Detect which cell encompasses the target text, then output its [X, Y] center coordinate. 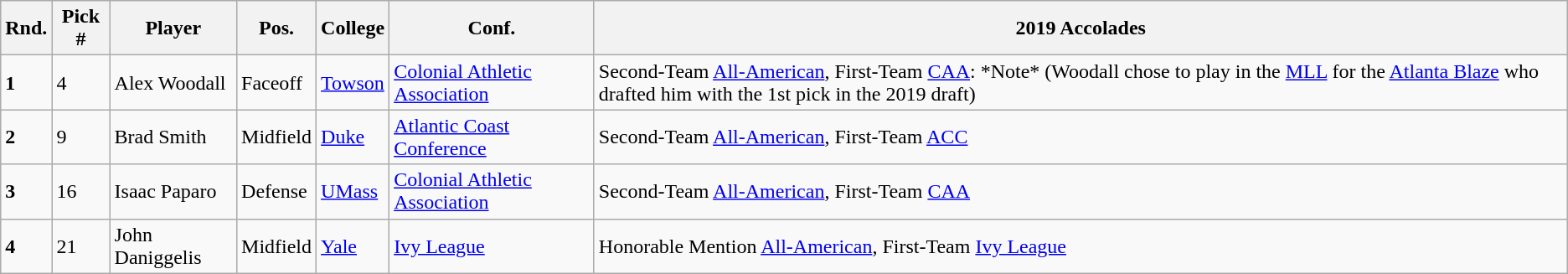
2 [27, 137]
Conf. [493, 28]
1 [27, 82]
Pos. [276, 28]
3 [27, 191]
Brad Smith [173, 137]
Yale [353, 246]
Towson [353, 82]
Player [173, 28]
Alex Woodall [173, 82]
Isaac Paparo [173, 191]
Rnd. [27, 28]
Honorable Mention All-American, First-Team Ivy League [1081, 246]
Pick # [80, 28]
Faceoff [276, 82]
Second-Team All-American, First-Team CAA [1081, 191]
Defense [276, 191]
UMass [353, 191]
2019 Accolades [1081, 28]
Ivy League [493, 246]
Duke [353, 137]
16 [80, 191]
College [353, 28]
John Daniggelis [173, 246]
21 [80, 246]
9 [80, 137]
Atlantic Coast Conference [493, 137]
Second-Team All-American, First-Team ACC [1081, 137]
